Find where the given text appears and provide that cell's center as (X, Y) coordinate. 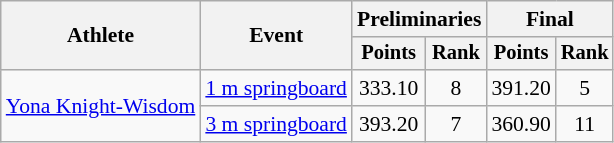
Preliminaries (419, 19)
391.20 (520, 88)
333.10 (389, 88)
360.90 (520, 124)
Athlete (101, 36)
8 (456, 88)
3 m springboard (276, 124)
5 (585, 88)
Final (550, 19)
1 m springboard (276, 88)
393.20 (389, 124)
11 (585, 124)
Event (276, 36)
Yona Knight-Wisdom (101, 106)
7 (456, 124)
